Pinpoint the cell where the given text exists, returning its (x, y) midpoint coordinate. 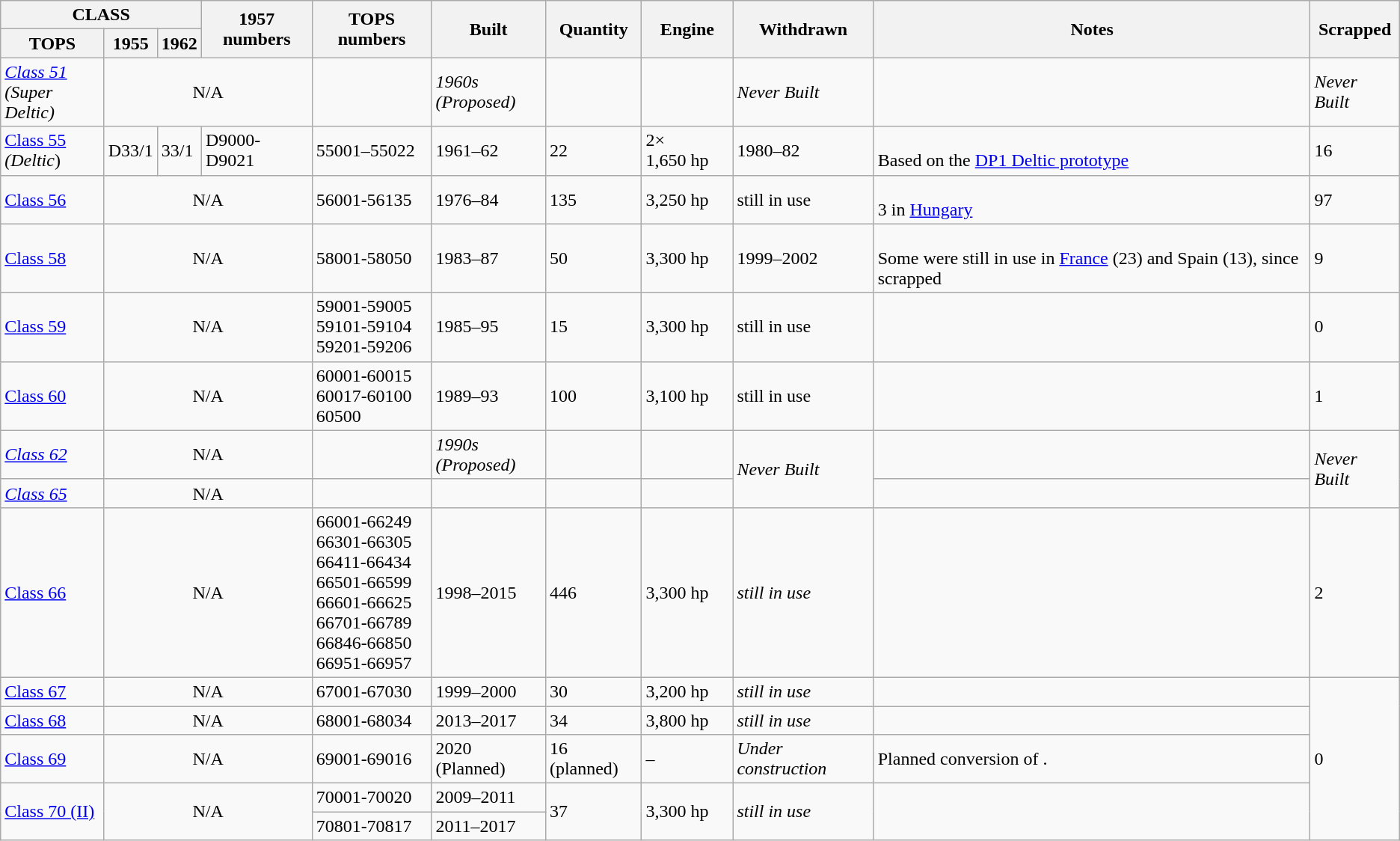
2013–2017 (488, 721)
Built (488, 29)
1999–2000 (488, 691)
3,100 hp (687, 396)
16 (planned) (594, 759)
3,250 hp (687, 199)
67001-67030 (372, 691)
1961–62 (488, 151)
2009–2011 (488, 798)
Scrapped (1355, 29)
1998–2015 (488, 593)
Class 56 (52, 199)
Class 65 (52, 493)
22 (594, 151)
446 (594, 593)
2020 (Planned) (488, 759)
Class 60 (52, 396)
16 (1355, 151)
56001-56135 (372, 199)
1989–93 (488, 396)
34 (594, 721)
D33/1 (130, 151)
70801-70817 (372, 826)
1955 (130, 43)
Some were still in use in France (23) and Spain (13), since scrapped (1092, 258)
68001-68034 (372, 721)
66001-6624966301-6630566411-6643466501-6659966601-6662566701-6678966846-6685066951-66957 (372, 593)
Notes (1092, 29)
1990s(Proposed) (488, 455)
TOPS numbers (372, 29)
Class 62 (52, 455)
97 (1355, 199)
2 (1355, 593)
59001-5900559101-5910459201-59206 (372, 327)
Class 69 (52, 759)
55001–55022 (372, 151)
1962 (179, 43)
30 (594, 691)
Class 58 (52, 258)
– (687, 759)
37 (594, 812)
Planned conversion of . (1092, 759)
Class 66 (52, 593)
60001-6001560017-6010060500 (372, 396)
1999–2002 (803, 258)
Engine (687, 29)
2011–2017 (488, 826)
15 (594, 327)
58001-58050 (372, 258)
33/1 (179, 151)
Based on the DP1 Deltic prototype (1092, 151)
CLASS (102, 15)
Withdrawn (803, 29)
D9000-D9021 (257, 151)
1980–82 (803, 151)
3 in Hungary (1092, 199)
Class 67 (52, 691)
1976–84 (488, 199)
Class 70 (II) (52, 812)
69001-69016 (372, 759)
Class 59 (52, 327)
Class 55(Deltic) (52, 151)
1960s(Proposed) (488, 92)
50 (594, 258)
100 (594, 396)
3,800 hp (687, 721)
1957 numbers (257, 29)
Under construction (803, 759)
1985–95 (488, 327)
9 (1355, 258)
1 (1355, 396)
TOPS (52, 43)
Class 68 (52, 721)
1983–87 (488, 258)
Quantity (594, 29)
70001-70020 (372, 798)
Class 51(Super Deltic) (52, 92)
3,200 hp (687, 691)
135 (594, 199)
2× 1,650 hp (687, 151)
